Scan for the cell matching the given text and deliver its (X, Y) coordinate at center. 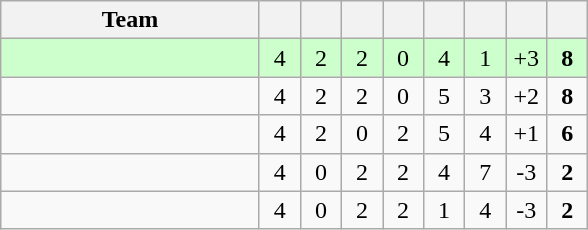
3 (486, 96)
7 (486, 172)
+1 (526, 134)
+3 (526, 58)
6 (568, 134)
Team (130, 20)
+2 (526, 96)
